Pinpoint the cell where the given text exists, returning its (X, Y) midpoint coordinate. 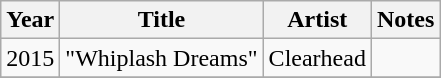
Clearhead (317, 58)
Title (162, 20)
Artist (317, 20)
Notes (405, 20)
"Whiplash Dreams" (162, 58)
2015 (30, 58)
Year (30, 20)
